Return the (X, Y) coordinate for the center point of the cell that contains the specified text.  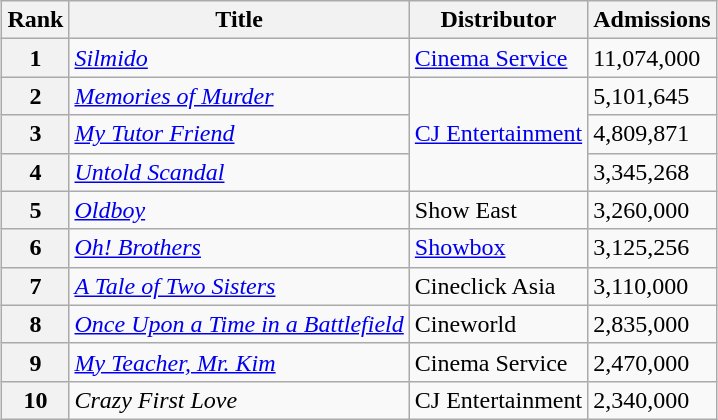
1 (36, 58)
11,074,000 (652, 58)
5,101,645 (652, 96)
2 (36, 96)
3 (36, 134)
Crazy First Love (239, 400)
6 (36, 248)
4,809,871 (652, 134)
Silmido (239, 58)
2,835,000 (652, 324)
Distributor (498, 20)
A Tale of Two Sisters (239, 286)
3,125,256 (652, 248)
Title (239, 20)
9 (36, 362)
My Teacher, Mr. Kim (239, 362)
10 (36, 400)
Admissions (652, 20)
Cineworld (498, 324)
8 (36, 324)
3,345,268 (652, 172)
My Tutor Friend (239, 134)
Rank (36, 20)
3,260,000 (652, 210)
Show East (498, 210)
3,110,000 (652, 286)
5 (36, 210)
Once Upon a Time in a Battlefield (239, 324)
Oh! Brothers (239, 248)
2,340,000 (652, 400)
2,470,000 (652, 362)
7 (36, 286)
Showbox (498, 248)
Oldboy (239, 210)
Untold Scandal (239, 172)
Memories of Murder (239, 96)
4 (36, 172)
Cineclick Asia (498, 286)
